Extract the [X, Y] coordinate from the center of the cell holding the provided text.  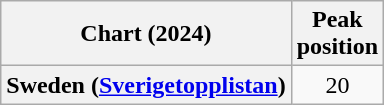
Chart (2024) [146, 34]
Peakposition [337, 34]
Sweden (Sverigetopplistan) [146, 85]
20 [337, 85]
